From the cell containing the given text, extract its center point as [x, y] coordinate. 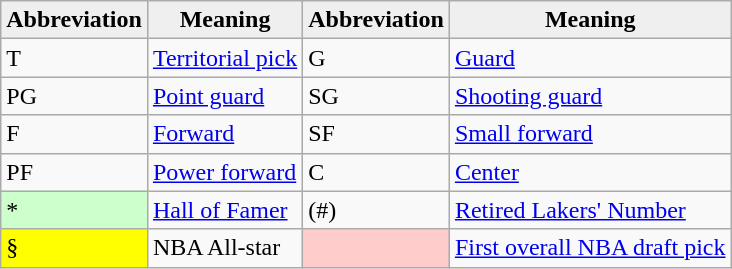
T [74, 58]
(#) [376, 210]
Forward [224, 134]
PG [74, 96]
* [74, 210]
Territorial pick [224, 58]
Retired Lakers' Number [590, 210]
First overall NBA draft pick [590, 248]
Point guard [224, 96]
SF [376, 134]
PF [74, 172]
Power forward [224, 172]
Center [590, 172]
F [74, 134]
SG [376, 96]
Shooting guard [590, 96]
C [376, 172]
§ [74, 248]
NBA All-star [224, 248]
Guard [590, 58]
Hall of Famer [224, 210]
Small forward [590, 134]
G [376, 58]
